From the cell containing the given text, extract its center point as (X, Y) coordinate. 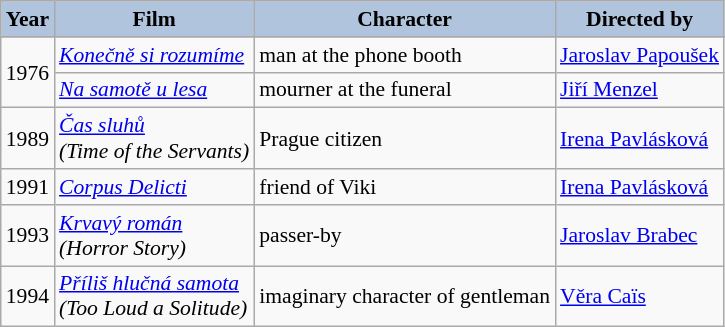
1994 (28, 296)
Year (28, 19)
Na samotě u lesa (154, 90)
friend of Viki (404, 187)
1993 (28, 236)
Konečně si rozumíme (154, 55)
Čas sluhů(Time of the Servants) (154, 138)
Directed by (640, 19)
Prague citizen (404, 138)
Corpus Delicti (154, 187)
Věra Caïs (640, 296)
mourner at the funeral (404, 90)
1991 (28, 187)
Krvavý román(Horror Story) (154, 236)
passer-by (404, 236)
Jaroslav Papoušek (640, 55)
Character (404, 19)
imaginary character of gentleman (404, 296)
man at the phone booth (404, 55)
Příliš hlučná samota(Too Loud a Solitude) (154, 296)
1989 (28, 138)
1976 (28, 72)
Film (154, 19)
Jaroslav Brabec (640, 236)
Jiří Menzel (640, 90)
